For the text-containing cell, return its midpoint in [X, Y] coordinate format. 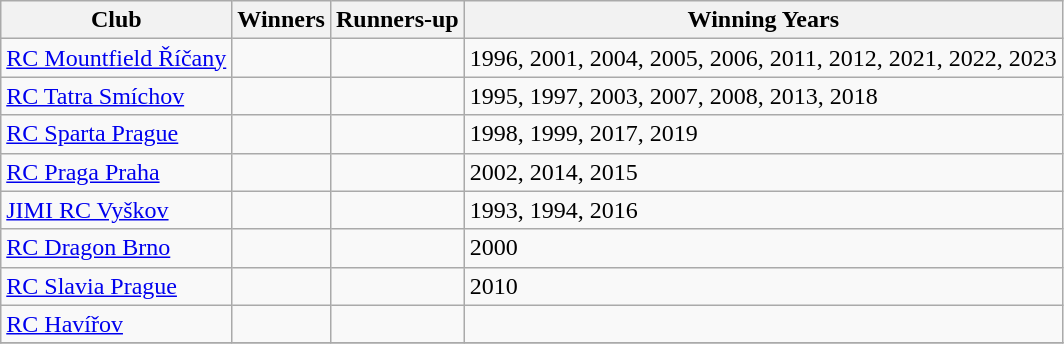
2002, 2014, 2015 [763, 172]
RC Tatra Smíchov [116, 96]
RC Mountfield Říčany [116, 58]
Winners [282, 20]
Club [116, 20]
1993, 1994, 2016 [763, 210]
1998, 1999, 2017, 2019 [763, 134]
2000 [763, 248]
1996, 2001, 2004, 2005, 2006, 2011, 2012, 2021, 2022, 2023 [763, 58]
RC Dragon Brno [116, 248]
RC Havířov [116, 324]
RC Sparta Prague [116, 134]
Winning Years [763, 20]
Runners-up [397, 20]
2010 [763, 286]
1995, 1997, 2003, 2007, 2008, 2013, 2018 [763, 96]
RC Praga Praha [116, 172]
RC Slavia Prague [116, 286]
JIMI RC Vyškov [116, 210]
